Locate the cell with the specified text and output its (X, Y) center coordinate. 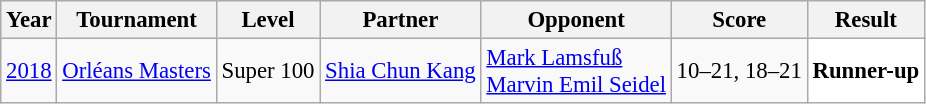
Orléans Masters (136, 72)
Mark Lamsfuß Marvin Emil Seidel (576, 72)
Opponent (576, 20)
Super 100 (268, 72)
Year (29, 20)
Shia Chun Kang (400, 72)
Partner (400, 20)
Result (866, 20)
2018 (29, 72)
10–21, 18–21 (739, 72)
Runner-up (866, 72)
Level (268, 20)
Score (739, 20)
Tournament (136, 20)
